Extract the [X, Y] coordinate from the center of the cell holding the provided text.  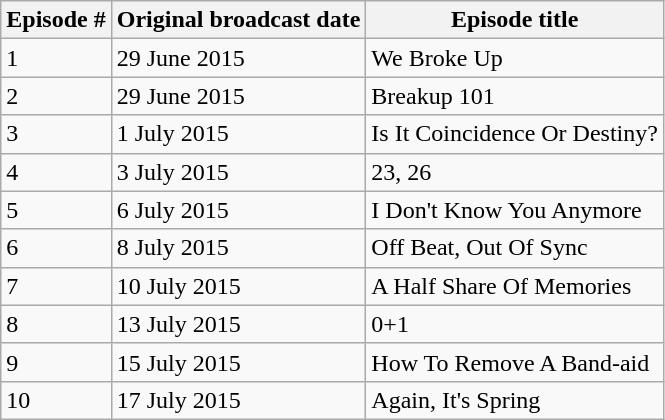
Episode title [515, 20]
3 [56, 134]
2 [56, 96]
3 July 2015 [238, 172]
I Don't Know You Anymore [515, 210]
10 July 2015 [238, 286]
Again, It's Spring [515, 400]
6 July 2015 [238, 210]
10 [56, 400]
1 July 2015 [238, 134]
We Broke Up [515, 58]
1 [56, 58]
Original broadcast date [238, 20]
5 [56, 210]
8 [56, 324]
4 [56, 172]
Off Beat, Out Of Sync [515, 248]
8 July 2015 [238, 248]
23, 26 [515, 172]
0+1 [515, 324]
Is It Coincidence Or Destiny? [515, 134]
A Half Share Of Memories [515, 286]
6 [56, 248]
9 [56, 362]
Episode # [56, 20]
How To Remove A Band-aid [515, 362]
17 July 2015 [238, 400]
13 July 2015 [238, 324]
7 [56, 286]
15 July 2015 [238, 362]
Breakup 101 [515, 96]
